Determine the (X, Y) coordinate at the center of the cell enclosing the given text.  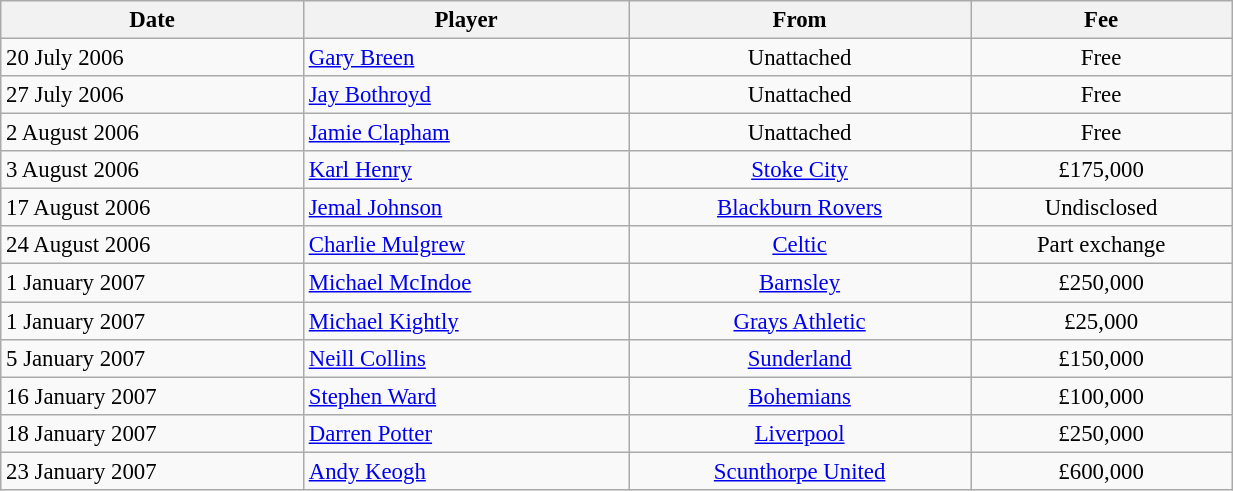
Karl Henry (466, 170)
Part exchange (1102, 245)
Barnsley (800, 283)
17 August 2006 (152, 208)
Neill Collins (466, 358)
Charlie Mulgrew (466, 245)
18 January 2007 (152, 433)
Sunderland (800, 358)
Scunthorpe United (800, 471)
Fee (1102, 20)
Darren Potter (466, 433)
£100,000 (1102, 396)
Celtic (800, 245)
£150,000 (1102, 358)
Grays Athletic (800, 321)
24 August 2006 (152, 245)
16 January 2007 (152, 396)
Stoke City (800, 170)
27 July 2006 (152, 95)
Jamie Clapham (466, 133)
2 August 2006 (152, 133)
5 January 2007 (152, 358)
3 August 2006 (152, 170)
Gary Breen (466, 58)
£600,000 (1102, 471)
From (800, 20)
Jay Bothroyd (466, 95)
Bohemians (800, 396)
£25,000 (1102, 321)
Blackburn Rovers (800, 208)
20 July 2006 (152, 58)
Michael Kightly (466, 321)
Michael McIndoe (466, 283)
Date (152, 20)
Player (466, 20)
Stephen Ward (466, 396)
Undisclosed (1102, 208)
£175,000 (1102, 170)
Liverpool (800, 433)
23 January 2007 (152, 471)
Jemal Johnson (466, 208)
Andy Keogh (466, 471)
